Return the [x, y] coordinate for the center point of the cell that contains the specified text.  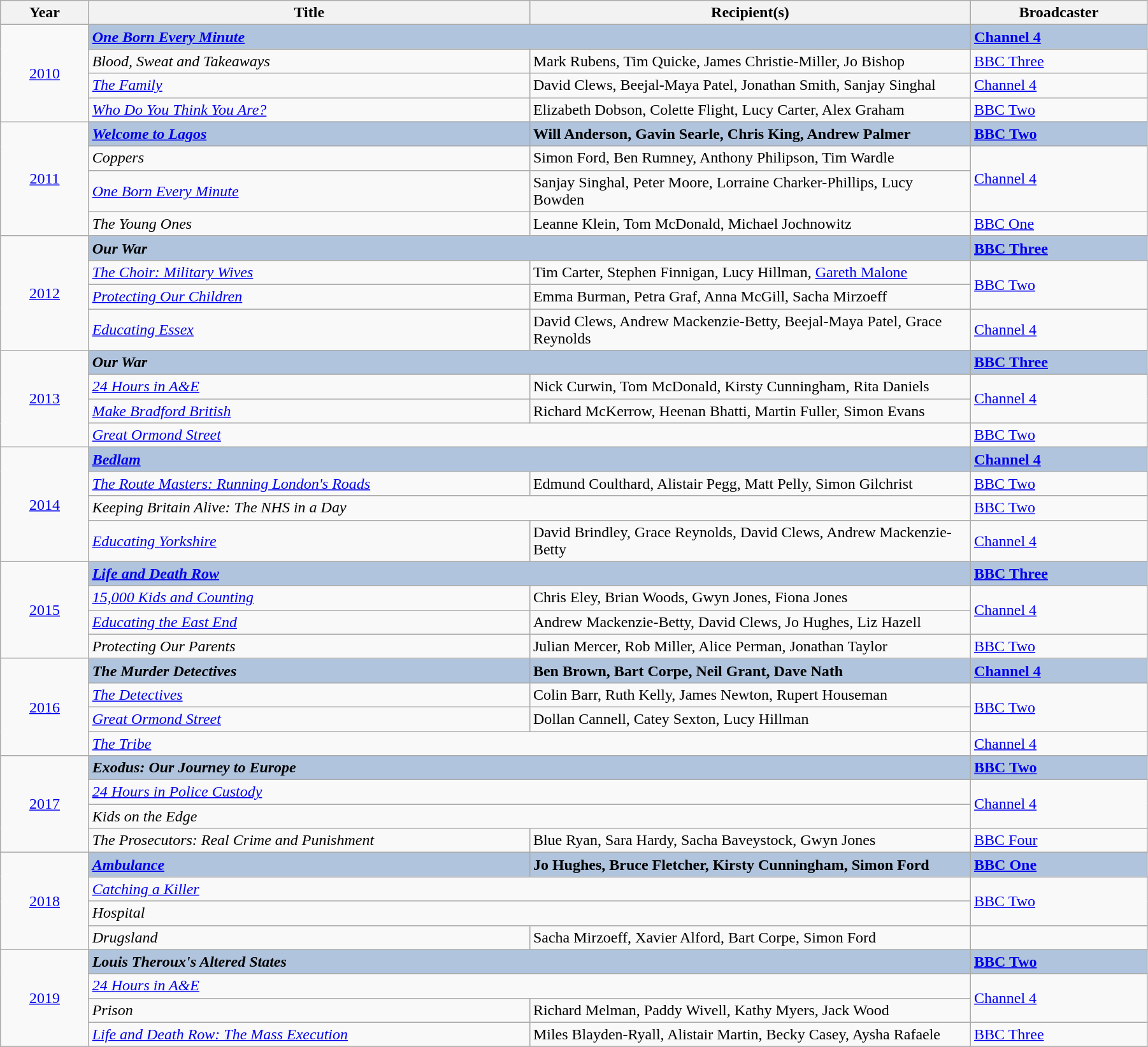
Chris Eley, Brian Woods, Gwyn Jones, Fiona Jones [750, 598]
David Brindley, Grace Reynolds, David Clews, Andrew Mackenzie-Betty [750, 540]
BBC Four [1059, 841]
Elizabeth Dobson, Colette Flight, Lucy Carter, Alex Graham [750, 110]
2015 [45, 610]
2017 [45, 804]
Leanne Klein, Tom McDonald, Michael Jochnowitz [750, 224]
The Route Masters: Running London's Roads [309, 484]
2010 [45, 73]
2018 [45, 901]
Mark Rubens, Tim Quicke, James Christie-Miller, Jo Bishop [750, 61]
Welcome to Lagos [309, 134]
Will Anderson, Gavin Searle, Chris King, Andrew Palmer [750, 134]
Bedlam [529, 459]
Protecting Our Children [309, 296]
Educating the East End [309, 622]
Blood, Sweat and Takeaways [309, 61]
Julian Mercer, Rob Miller, Alice Perman, Jonathan Taylor [750, 646]
Nick Curwin, Tom McDonald, Kirsty Cunningham, Rita Daniels [750, 387]
The Choir: Military Wives [309, 272]
Coppers [309, 158]
Year [45, 13]
Make Bradford British [309, 411]
Keeping Britain Alive: The NHS in a Day [529, 508]
Ben Brown, Bart Corpe, Neil Grant, Dave Nath [750, 670]
The Prosecutors: Real Crime and Punishment [309, 841]
15,000 Kids and Counting [309, 598]
Life and Death Row: The Mass Execution [309, 1034]
2012 [45, 293]
Andrew Mackenzie-Betty, David Clews, Jo Hughes, Liz Hazell [750, 622]
Emma Burman, Petra Graf, Anna McGill, Sacha Mirzoeff [750, 296]
2016 [45, 707]
Life and Death Row [529, 574]
The Murder Detectives [309, 670]
Colin Barr, Ruth Kelly, James Newton, Rupert Houseman [750, 695]
Broadcaster [1059, 13]
Richard McKerrow, Heenan Bhatti, Martin Fuller, Simon Evans [750, 411]
Louis Theroux's Altered States [529, 962]
Tim Carter, Stephen Finnigan, Lucy Hillman, Gareth Malone [750, 272]
Title [309, 13]
Prison [309, 1010]
David Clews, Beejal-Maya Patel, Jonathan Smith, Sanjay Singhal [750, 85]
Catching a Killer [529, 889]
Jo Hughes, Bruce Fletcher, Kirsty Cunningham, Simon Ford [750, 865]
Kids on the Edge [529, 816]
The Family [309, 85]
Simon Ford, Ben Rumney, Anthony Philipson, Tim Wardle [750, 158]
Ambulance [309, 865]
2013 [45, 399]
Educating Yorkshire [309, 540]
Hospital [529, 913]
24 Hours in Police Custody [529, 792]
Blue Ryan, Sara Hardy, Sacha Baveystock, Gwyn Jones [750, 841]
The Detectives [309, 695]
The Tribe [529, 744]
Drugsland [309, 937]
2014 [45, 505]
Miles Blayden-Ryall, Alistair Martin, Becky Casey, Aysha Rafaele [750, 1034]
Richard Melman, Paddy Wivell, Kathy Myers, Jack Wood [750, 1010]
Protecting Our Parents [309, 646]
Recipient(s) [750, 13]
Exodus: Our Journey to Europe [529, 768]
The Young Ones [309, 224]
David Clews, Andrew Mackenzie-Betty, Beejal-Maya Patel, Grace Reynolds [750, 329]
2011 [45, 178]
Dollan Cannell, Catey Sexton, Lucy Hillman [750, 719]
Sanjay Singhal, Peter Moore, Lorraine Charker-Phillips, Lucy Bowden [750, 191]
2019 [45, 998]
Edmund Coulthard, Alistair Pegg, Matt Pelly, Simon Gilchrist [750, 484]
Educating Essex [309, 329]
Who Do You Think You Are? [309, 110]
Sacha Mirzoeff, Xavier Alford, Bart Corpe, Simon Ford [750, 937]
